Locate the cell with the specified text and output its [x, y] center coordinate. 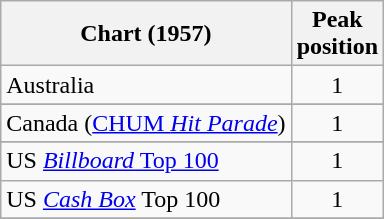
Peakposition [337, 34]
Chart (1957) [146, 34]
Canada (CHUM Hit Parade) [146, 123]
US Cash Box Top 100 [146, 199]
Australia [146, 85]
US Billboard Top 100 [146, 161]
